Find where the given text appears and provide that cell's center as [X, Y] coordinate. 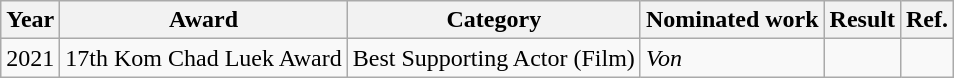
Von [732, 58]
Ref. [926, 20]
Category [494, 20]
Nominated work [732, 20]
2021 [30, 58]
Year [30, 20]
Best Supporting Actor (Film) [494, 58]
17th Kom Chad Luek Award [204, 58]
Result [862, 20]
Award [204, 20]
